Pinpoint the cell where the given text exists, returning its (x, y) midpoint coordinate. 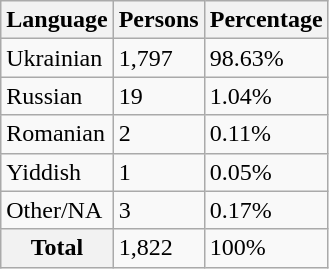
Language (57, 20)
Persons (158, 20)
Romanian (57, 134)
0.05% (266, 172)
Russian (57, 96)
100% (266, 248)
0.11% (266, 134)
Yiddish (57, 172)
1.04% (266, 96)
Percentage (266, 20)
1,822 (158, 248)
19 (158, 96)
2 (158, 134)
0.17% (266, 210)
98.63% (266, 58)
1 (158, 172)
Ukrainian (57, 58)
Total (57, 248)
1,797 (158, 58)
Other/NA (57, 210)
3 (158, 210)
